Search for the cell housing the specified text and yield its [x, y] center coordinate. 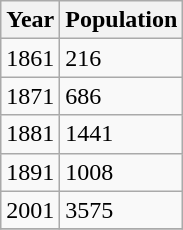
Year [30, 20]
1861 [30, 58]
1881 [30, 134]
1891 [30, 172]
3575 [122, 210]
Population [122, 20]
1871 [30, 96]
686 [122, 96]
1008 [122, 172]
1441 [122, 134]
2001 [30, 210]
216 [122, 58]
